Pinpoint the cell where the given text exists, returning its [x, y] midpoint coordinate. 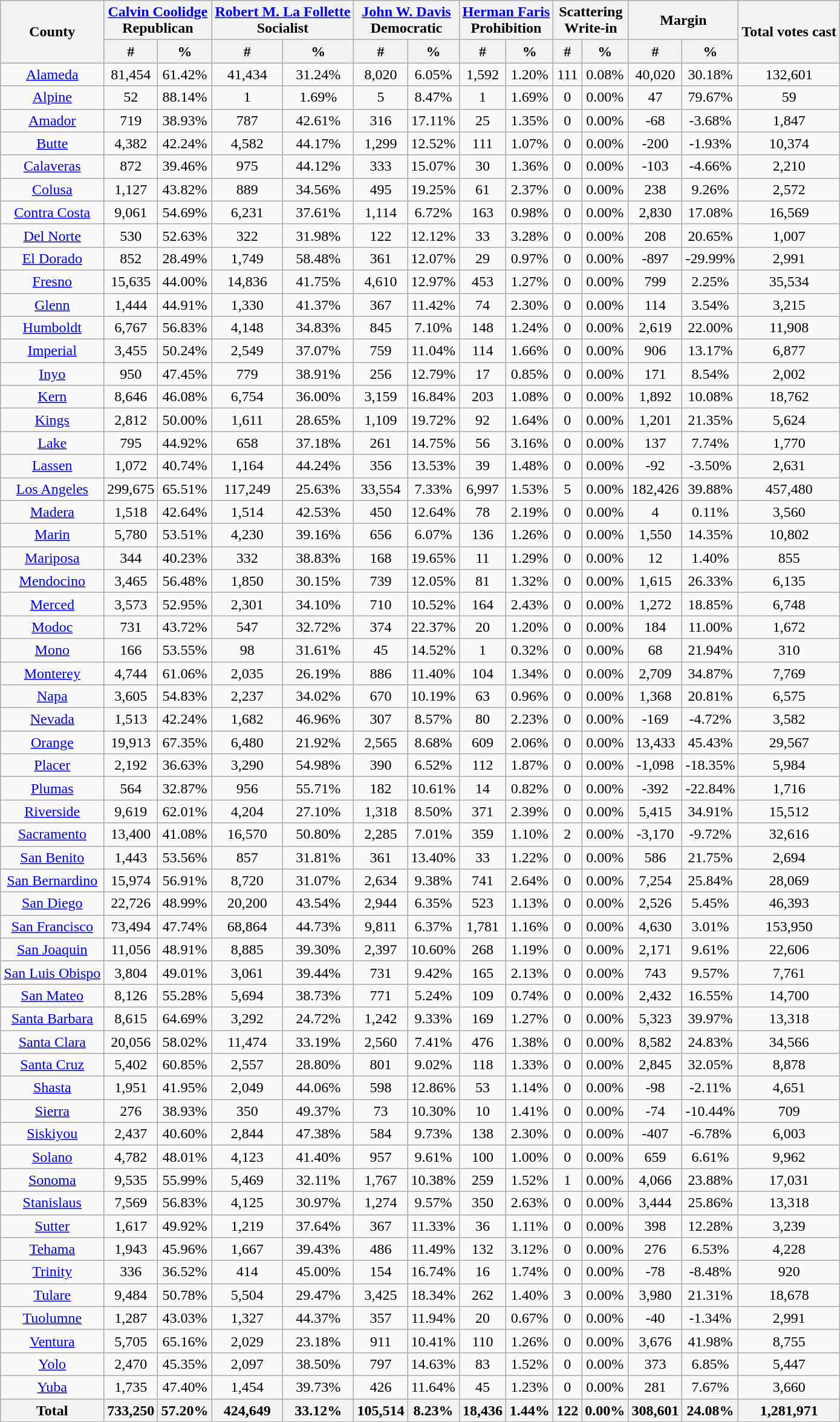
1.07% [530, 143]
59 [789, 97]
6,480 [247, 742]
0.74% [530, 995]
1,850 [247, 581]
-10.44% [710, 1111]
8,126 [131, 995]
1,201 [656, 420]
Herman FarisProhibition [506, 21]
11.49% [433, 1249]
30.18% [710, 74]
-3.68% [710, 120]
Nevada [52, 719]
1.32% [530, 581]
373 [656, 1364]
Sacramento [52, 834]
336 [131, 1272]
San Bernardino [52, 880]
956 [247, 788]
2,097 [247, 1364]
741 [483, 880]
2.39% [530, 811]
8.50% [433, 811]
3,582 [789, 719]
9,619 [131, 811]
34.91% [710, 811]
322 [247, 235]
12.52% [433, 143]
7,254 [656, 880]
41.98% [710, 1341]
-8.48% [710, 1272]
1.74% [530, 1272]
Mono [52, 650]
733,250 [131, 1411]
2.23% [530, 719]
137 [656, 443]
-78 [656, 1272]
4,148 [247, 328]
17 [483, 374]
28,069 [789, 880]
10 [483, 1111]
15,635 [131, 281]
1,749 [247, 258]
45.43% [710, 742]
0.32% [530, 650]
9.26% [710, 189]
495 [381, 189]
6.35% [433, 903]
4,228 [789, 1249]
17.08% [710, 212]
30 [483, 166]
74 [483, 304]
3,804 [131, 972]
-392 [656, 788]
-1.93% [710, 143]
1.14% [530, 1088]
34.87% [710, 673]
171 [656, 374]
7.67% [710, 1387]
2,437 [131, 1134]
22.00% [710, 328]
27.10% [318, 811]
3,605 [131, 696]
12 [656, 558]
132 [483, 1249]
14.75% [433, 443]
8,720 [247, 880]
65.16% [185, 1341]
8,885 [247, 949]
53.51% [185, 535]
2,845 [656, 1065]
7,761 [789, 972]
656 [381, 535]
20.81% [710, 696]
Contra Costa [52, 212]
3.12% [530, 1249]
450 [381, 512]
801 [381, 1065]
256 [381, 374]
39.97% [710, 1018]
Mariposa [52, 558]
5,323 [656, 1018]
37.64% [318, 1226]
1.41% [530, 1111]
21.94% [710, 650]
1,667 [247, 1249]
14,700 [789, 995]
18.34% [433, 1295]
19.72% [433, 420]
44.92% [185, 443]
44.06% [318, 1088]
Humboldt [52, 328]
3,159 [381, 397]
2,557 [247, 1065]
Sutter [52, 1226]
357 [381, 1318]
6.52% [433, 765]
Napa [52, 696]
Alameda [52, 74]
165 [483, 972]
25.84% [710, 880]
30.15% [318, 581]
374 [381, 627]
153,950 [789, 926]
15.07% [433, 166]
12.07% [433, 258]
-1.34% [710, 1318]
22,606 [789, 949]
Tehama [52, 1249]
43.03% [185, 1318]
7.41% [433, 1041]
8.23% [433, 1411]
6,748 [789, 604]
105,514 [381, 1411]
2,210 [789, 166]
12.05% [433, 581]
208 [656, 235]
4,066 [656, 1180]
3,425 [381, 1295]
371 [483, 811]
136 [483, 535]
29,567 [789, 742]
5.45% [710, 903]
1,368 [656, 696]
1,242 [381, 1018]
8,020 [381, 74]
1,513 [131, 719]
1,615 [656, 581]
6.85% [710, 1364]
12.79% [433, 374]
32.87% [185, 788]
5,447 [789, 1364]
1.38% [530, 1041]
911 [381, 1341]
-9.72% [710, 834]
31.81% [318, 857]
44.73% [318, 926]
2,301 [247, 604]
659 [656, 1157]
168 [381, 558]
78 [483, 512]
457,480 [789, 489]
28.49% [185, 258]
28.65% [318, 420]
18,762 [789, 397]
48.99% [185, 903]
2,397 [381, 949]
2,171 [656, 949]
1.11% [530, 1226]
333 [381, 166]
6.37% [433, 926]
21.75% [710, 857]
Ventura [52, 1341]
3,676 [656, 1341]
2,631 [789, 466]
29 [483, 258]
39.88% [710, 489]
2,709 [656, 673]
10.08% [710, 397]
15,974 [131, 880]
586 [656, 857]
1.22% [530, 857]
308,601 [656, 1411]
1,943 [131, 1249]
3,573 [131, 604]
426 [381, 1387]
38.73% [318, 995]
1,617 [131, 1226]
Sierra [52, 1111]
453 [483, 281]
182 [381, 788]
Butte [52, 143]
Calaveras [52, 166]
414 [247, 1272]
2,526 [656, 903]
38.83% [318, 558]
57.20% [185, 1411]
1,327 [247, 1318]
14.35% [710, 535]
1.08% [530, 397]
43.54% [318, 903]
7.10% [433, 328]
25.63% [318, 489]
9.73% [433, 1134]
55.28% [185, 995]
398 [656, 1226]
3.01% [710, 926]
12.86% [433, 1088]
9,484 [131, 1295]
584 [381, 1134]
2.13% [530, 972]
21.35% [710, 420]
46.08% [185, 397]
98 [247, 650]
Margin [683, 21]
17,031 [789, 1180]
Fresno [52, 281]
795 [131, 443]
3.28% [530, 235]
Merced [52, 604]
40,020 [656, 74]
52 [131, 97]
20,056 [131, 1041]
-1,098 [656, 765]
7,769 [789, 673]
100 [483, 1157]
64.69% [185, 1018]
3,215 [789, 304]
50.00% [185, 420]
3.16% [530, 443]
889 [247, 189]
2,549 [247, 351]
26.33% [710, 581]
Yolo [52, 1364]
39.16% [318, 535]
-3,170 [656, 834]
39.43% [318, 1249]
13.53% [433, 466]
1,299 [381, 143]
17.11% [433, 120]
332 [247, 558]
6.07% [433, 535]
6,877 [789, 351]
38.91% [318, 374]
1,770 [789, 443]
14.63% [433, 1364]
Robert M. La FolletteSocialist [283, 21]
18,678 [789, 1295]
148 [483, 328]
1,330 [247, 304]
80 [483, 719]
43.82% [185, 189]
18,436 [483, 1411]
5,984 [789, 765]
83 [483, 1364]
55.99% [185, 1180]
2.25% [710, 281]
281 [656, 1387]
799 [656, 281]
709 [789, 1111]
2,192 [131, 765]
3,239 [789, 1226]
4,582 [247, 143]
1,682 [247, 719]
31.61% [318, 650]
48.01% [185, 1157]
5,504 [247, 1295]
73,494 [131, 926]
Imperial [52, 351]
8.57% [433, 719]
1,281,971 [789, 1411]
47 [656, 97]
-103 [656, 166]
14,836 [247, 281]
0.85% [530, 374]
4,125 [247, 1203]
Siskiyou [52, 1134]
41.08% [185, 834]
40.60% [185, 1134]
1,550 [656, 535]
2.37% [530, 189]
-200 [656, 143]
10.19% [433, 696]
4,204 [247, 811]
47.40% [185, 1387]
4,610 [381, 281]
3,660 [789, 1387]
1.35% [530, 120]
1,951 [131, 1088]
857 [247, 857]
42.53% [318, 512]
21.92% [318, 742]
1.33% [530, 1065]
20.65% [710, 235]
31.24% [318, 74]
743 [656, 972]
-4.72% [710, 719]
6,754 [247, 397]
2,049 [247, 1088]
46.96% [318, 719]
2,694 [789, 857]
16.55% [710, 995]
3,290 [247, 765]
5,705 [131, 1341]
609 [483, 742]
Shasta [52, 1088]
1,672 [789, 627]
1.24% [530, 328]
259 [483, 1180]
Los Angeles [52, 489]
739 [381, 581]
34.10% [318, 604]
30.97% [318, 1203]
46,393 [789, 903]
261 [381, 443]
9,535 [131, 1180]
28.80% [318, 1065]
1.10% [530, 834]
268 [483, 949]
45.00% [318, 1272]
1,444 [131, 304]
Colusa [52, 189]
36.00% [318, 397]
18.85% [710, 604]
Tulare [52, 1295]
65.51% [185, 489]
1.00% [530, 1157]
13,433 [656, 742]
564 [131, 788]
Sonoma [52, 1180]
68,864 [247, 926]
Alpine [52, 97]
1.44% [530, 1411]
44.37% [318, 1318]
1,892 [656, 397]
58.48% [318, 258]
2,944 [381, 903]
1,164 [247, 466]
-22.84% [710, 788]
12.97% [433, 281]
Placer [52, 765]
62.01% [185, 811]
4,123 [247, 1157]
1,114 [381, 212]
3,980 [656, 1295]
49.37% [318, 1111]
169 [483, 1018]
344 [131, 558]
2,285 [381, 834]
2,470 [131, 1364]
7.01% [433, 834]
61 [483, 189]
Riverside [52, 811]
Inyo [52, 374]
Santa Cruz [52, 1065]
852 [131, 258]
5,402 [131, 1065]
855 [789, 558]
23.88% [710, 1180]
10,374 [789, 143]
164 [483, 604]
John W. DavisDemocratic [406, 21]
2,029 [247, 1341]
60.85% [185, 1065]
San Francisco [52, 926]
2.19% [530, 512]
6,231 [247, 212]
Solano [52, 1157]
8,582 [656, 1041]
10.38% [433, 1180]
53 [483, 1088]
486 [381, 1249]
920 [789, 1272]
975 [247, 166]
2,634 [381, 880]
547 [247, 627]
1,781 [483, 926]
2,844 [247, 1134]
39.46% [185, 166]
1.13% [530, 903]
Kern [52, 397]
1.19% [530, 949]
184 [656, 627]
1,716 [789, 788]
12.12% [433, 235]
0.11% [710, 512]
23.18% [318, 1341]
92 [483, 420]
6.61% [710, 1157]
54.69% [185, 212]
-68 [656, 120]
182,426 [656, 489]
238 [656, 189]
11.04% [433, 351]
11.33% [433, 1226]
6,135 [789, 581]
6.72% [433, 212]
658 [247, 443]
42.61% [318, 120]
20,200 [247, 903]
53.55% [185, 650]
45.35% [185, 1364]
35,534 [789, 281]
530 [131, 235]
2,035 [247, 673]
County [52, 31]
73 [381, 1111]
41,434 [247, 74]
19.25% [433, 189]
779 [247, 374]
56.91% [185, 880]
Marin [52, 535]
11,908 [789, 328]
39 [483, 466]
11,474 [247, 1041]
45.96% [185, 1249]
138 [483, 1134]
26.19% [318, 673]
67.35% [185, 742]
957 [381, 1157]
4,744 [131, 673]
5.24% [433, 995]
68 [656, 650]
2,830 [656, 212]
2.63% [530, 1203]
11.42% [433, 304]
San Mateo [52, 995]
6,997 [483, 489]
1.48% [530, 466]
16,569 [789, 212]
32.05% [710, 1065]
38.50% [318, 1364]
50.78% [185, 1295]
11.94% [433, 1318]
Stanislaus [52, 1203]
4 [656, 512]
4,651 [789, 1088]
44.91% [185, 304]
2.43% [530, 604]
-74 [656, 1111]
54.83% [185, 696]
Plumas [52, 788]
1,072 [131, 466]
13.40% [433, 857]
1,272 [656, 604]
8,615 [131, 1018]
1,454 [247, 1387]
San Luis Obispo [52, 972]
16.84% [433, 397]
19,913 [131, 742]
3,465 [131, 581]
9.42% [433, 972]
34.02% [318, 696]
El Dorado [52, 258]
356 [381, 466]
34.56% [318, 189]
Total votes cast [789, 31]
523 [483, 903]
8.68% [433, 742]
0.82% [530, 788]
3,292 [247, 1018]
359 [483, 834]
58.02% [185, 1041]
307 [381, 719]
598 [381, 1088]
Tuolumne [52, 1318]
11.64% [433, 1387]
Madera [52, 512]
1,127 [131, 189]
-98 [656, 1088]
-169 [656, 719]
Modoc [52, 627]
8,755 [789, 1341]
0.98% [530, 212]
42.64% [185, 512]
4,382 [131, 143]
41.95% [185, 1088]
3,444 [656, 1203]
5,780 [131, 535]
14.52% [433, 650]
56 [483, 443]
34.83% [318, 328]
47.38% [318, 1134]
424,649 [247, 1411]
771 [381, 995]
-6.78% [710, 1134]
14 [483, 788]
29.47% [318, 1295]
37.18% [318, 443]
41.75% [318, 281]
San Diego [52, 903]
22,726 [131, 903]
41.37% [318, 304]
2 [567, 834]
11,056 [131, 949]
7.74% [710, 443]
950 [131, 374]
2,432 [656, 995]
872 [131, 166]
109 [483, 995]
1,219 [247, 1226]
32.72% [318, 627]
36 [483, 1226]
Lassen [52, 466]
906 [656, 351]
1.29% [530, 558]
4,782 [131, 1157]
117,249 [247, 489]
19.65% [433, 558]
6,767 [131, 328]
10.41% [433, 1341]
1,287 [131, 1318]
41.40% [318, 1157]
3 [567, 1295]
2,002 [789, 374]
110 [483, 1341]
6,575 [789, 696]
61.06% [185, 673]
33.12% [318, 1411]
53.56% [185, 857]
154 [381, 1272]
56.48% [185, 581]
2.06% [530, 742]
Total [52, 1411]
1,274 [381, 1203]
2,565 [381, 742]
3.54% [710, 304]
5,624 [789, 420]
22.37% [433, 627]
44.17% [318, 143]
63 [483, 696]
Yuba [52, 1387]
1.87% [530, 765]
79.67% [710, 97]
55.71% [318, 788]
32.11% [318, 1180]
Lake [52, 443]
San Joaquin [52, 949]
Santa Clara [52, 1041]
203 [483, 397]
-40 [656, 1318]
16 [483, 1272]
10,802 [789, 535]
1.66% [530, 351]
797 [381, 1364]
37.61% [318, 212]
-2.11% [710, 1088]
670 [381, 696]
166 [131, 650]
2,572 [789, 189]
10.60% [433, 949]
7.33% [433, 489]
2,237 [247, 696]
710 [381, 604]
39.73% [318, 1387]
9,962 [789, 1157]
34,566 [789, 1041]
-29.99% [710, 258]
719 [131, 120]
1,518 [131, 512]
37.07% [318, 351]
759 [381, 351]
9.38% [433, 880]
7,569 [131, 1203]
24.72% [318, 1018]
2,812 [131, 420]
10.61% [433, 788]
112 [483, 765]
3,560 [789, 512]
25.86% [710, 1203]
21.31% [710, 1295]
81 [483, 581]
11 [483, 558]
3,061 [247, 972]
1.34% [530, 673]
1,318 [381, 811]
11.40% [433, 673]
-92 [656, 466]
1.53% [530, 489]
1.64% [530, 420]
9.33% [433, 1018]
12.28% [710, 1226]
39.30% [318, 949]
Glenn [52, 304]
54.98% [318, 765]
118 [483, 1065]
0.96% [530, 696]
8.54% [710, 374]
6,003 [789, 1134]
-3.50% [710, 466]
-897 [656, 258]
5,694 [247, 995]
8.47% [433, 97]
163 [483, 212]
ScatteringWrite-in [591, 21]
476 [483, 1041]
310 [789, 650]
81,454 [131, 74]
31.07% [318, 880]
11.00% [710, 627]
36.63% [185, 765]
Orange [52, 742]
8,878 [789, 1065]
9.02% [433, 1065]
1,847 [789, 120]
5,469 [247, 1180]
5,415 [656, 811]
4,230 [247, 535]
0.08% [605, 74]
13,400 [131, 834]
Amador [52, 120]
88.14% [185, 97]
0.97% [530, 258]
San Benito [52, 857]
40.74% [185, 466]
6.53% [710, 1249]
15,512 [789, 811]
44.12% [318, 166]
9,061 [131, 212]
0.67% [530, 1318]
2.64% [530, 880]
Monterey [52, 673]
43.72% [185, 627]
50.24% [185, 351]
-407 [656, 1134]
33,554 [381, 489]
Del Norte [52, 235]
3,455 [131, 351]
61.42% [185, 74]
886 [381, 673]
50.80% [318, 834]
6.05% [433, 74]
1,443 [131, 857]
1,514 [247, 512]
10.30% [433, 1111]
24.83% [710, 1041]
31.98% [318, 235]
299,675 [131, 489]
2,619 [656, 328]
47.45% [185, 374]
1.16% [530, 926]
16.74% [433, 1272]
49.01% [185, 972]
13.17% [710, 351]
44.00% [185, 281]
24.08% [710, 1411]
1,767 [381, 1180]
25 [483, 120]
1,592 [483, 74]
1.23% [530, 1387]
845 [381, 328]
-18.35% [710, 765]
47.74% [185, 926]
316 [381, 120]
1,007 [789, 235]
52.63% [185, 235]
104 [483, 673]
10.52% [433, 604]
8,646 [131, 397]
44.24% [318, 466]
787 [247, 120]
48.91% [185, 949]
Santa Barbara [52, 1018]
-4.66% [710, 166]
262 [483, 1295]
Mendocino [52, 581]
39.44% [318, 972]
1,735 [131, 1387]
40.23% [185, 558]
1,109 [381, 420]
12.64% [433, 512]
390 [381, 765]
9,811 [381, 926]
Kings [52, 420]
Trinity [52, 1272]
2,560 [381, 1041]
16,570 [247, 834]
33.19% [318, 1041]
49.92% [185, 1226]
1,611 [247, 420]
36.52% [185, 1272]
Calvin CoolidgeRepublican [158, 21]
4,630 [656, 926]
1.36% [530, 166]
132,601 [789, 74]
52.95% [185, 604]
32,616 [789, 834]
